Capture the cell that displays the provided text and extract its (X, Y) central coordinate. 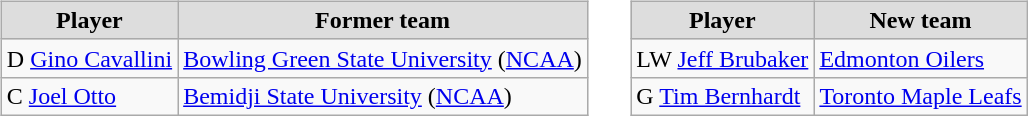
C Joel Otto (89, 96)
D Gino Cavallini (89, 58)
Toronto Maple Leafs (920, 96)
G Tim Bernhardt (722, 96)
LW Jeff Brubaker (722, 58)
Former team (383, 20)
Edmonton Oilers (920, 58)
Bowling Green State University (NCAA) (383, 58)
Bemidji State University (NCAA) (383, 96)
New team (920, 20)
